Provide the [X, Y] coordinate of the cell's center where the given text is located.  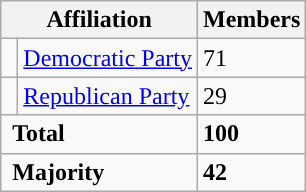
29 [251, 96]
100 [251, 134]
Majority [100, 172]
Democratic Party [108, 58]
42 [251, 172]
Republican Party [108, 96]
Members [251, 20]
71 [251, 58]
Affiliation [100, 20]
Total [100, 134]
